From the cell containing the given text, extract its center point as (X, Y) coordinate. 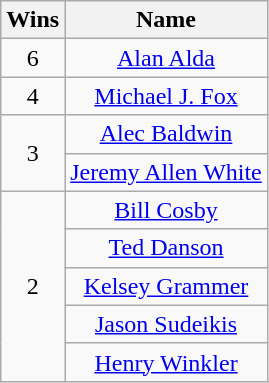
Ted Danson (166, 248)
2 (33, 286)
Kelsey Grammer (166, 286)
Wins (33, 20)
Jason Sudeikis (166, 324)
Alec Baldwin (166, 134)
3 (33, 153)
Bill Cosby (166, 210)
Alan Alda (166, 58)
Name (166, 20)
Jeremy Allen White (166, 172)
6 (33, 58)
4 (33, 96)
Henry Winkler (166, 362)
Michael J. Fox (166, 96)
